From the cell containing the given text, extract its center point as [x, y] coordinate. 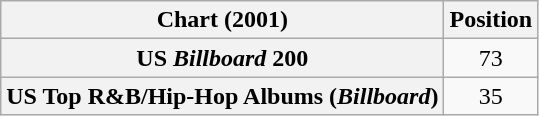
35 [491, 96]
Position [491, 20]
US Billboard 200 [222, 58]
Chart (2001) [222, 20]
US Top R&B/Hip-Hop Albums (Billboard) [222, 96]
73 [491, 58]
